Return the (X, Y) coordinate for the center point of the cell that contains the specified text.  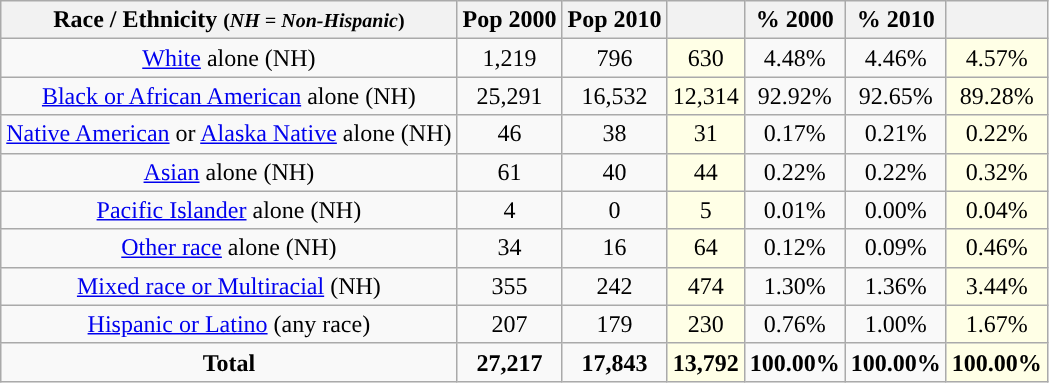
5 (706, 210)
34 (510, 248)
0.46% (996, 248)
61 (510, 172)
17,843 (614, 362)
1.00% (896, 324)
12,314 (706, 96)
Other race alone (NH) (229, 248)
25,291 (510, 96)
1,219 (510, 58)
40 (614, 172)
0.21% (896, 134)
16 (614, 248)
White alone (NH) (229, 58)
Asian alone (NH) (229, 172)
4 (510, 210)
630 (706, 58)
0.01% (794, 210)
4.48% (794, 58)
31 (706, 134)
4.57% (996, 58)
0 (614, 210)
Pacific Islander alone (NH) (229, 210)
4.46% (896, 58)
Native American or Alaska Native alone (NH) (229, 134)
230 (706, 324)
3.44% (996, 286)
0.04% (996, 210)
92.65% (896, 96)
Hispanic or Latino (any race) (229, 324)
242 (614, 286)
16,532 (614, 96)
13,792 (706, 362)
Pop 2000 (510, 20)
38 (614, 134)
44 (706, 172)
Pop 2010 (614, 20)
92.92% (794, 96)
1.30% (794, 286)
0.76% (794, 324)
64 (706, 248)
179 (614, 324)
474 (706, 286)
0.09% (896, 248)
27,217 (510, 362)
0.32% (996, 172)
355 (510, 286)
796 (614, 58)
207 (510, 324)
0.17% (794, 134)
46 (510, 134)
% 2010 (896, 20)
Mixed race or Multiracial (NH) (229, 286)
1.36% (896, 286)
% 2000 (794, 20)
0.00% (896, 210)
Race / Ethnicity (NH = Non-Hispanic) (229, 20)
89.28% (996, 96)
1.67% (996, 324)
0.12% (794, 248)
Black or African American alone (NH) (229, 96)
Total (229, 362)
